Pinpoint the cell where the given text exists, returning its (x, y) midpoint coordinate. 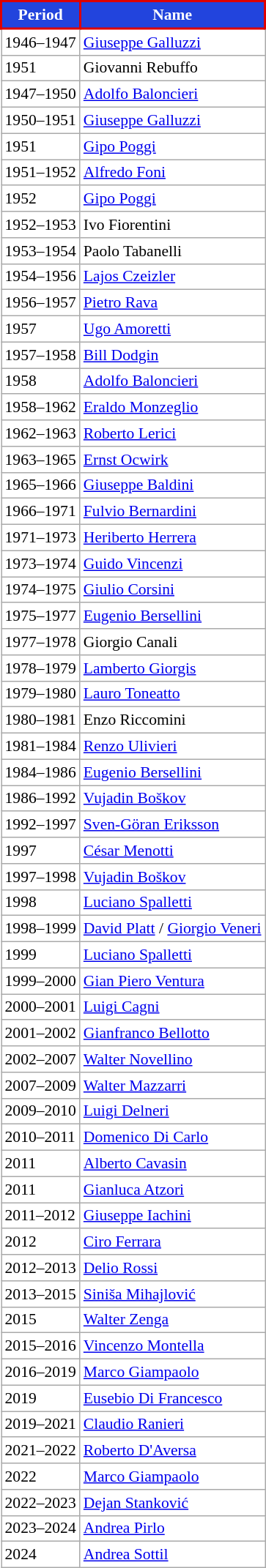
Paolo Tabanelli (173, 251)
Giuseppe Baldini (173, 485)
2022–2023 (41, 1503)
Dejan Stanković (173, 1503)
1975–1977 (41, 616)
Andrea Sottil (173, 1555)
Roberto D'Aversa (173, 1451)
Roberto Lerici (173, 433)
2019–2021 (41, 1425)
1957–1958 (41, 355)
Giuseppe Iachini (173, 1216)
1997 (41, 851)
1978–1979 (41, 668)
David Platt / Giorgio Veneri (173, 929)
Name (173, 15)
2015 (41, 1320)
1999 (41, 955)
1954–1956 (41, 277)
1962–1963 (41, 433)
1973–1974 (41, 564)
Siniša Mihajlović (173, 1294)
Claudio Ranieri (173, 1425)
Walter Novellino (173, 1059)
1998–1999 (41, 929)
1956–1957 (41, 303)
1984–1986 (41, 772)
Luigi Delneri (173, 1111)
1999–2000 (41, 981)
1951–1952 (41, 173)
1981–1984 (41, 747)
1958 (41, 381)
1986–1992 (41, 799)
1950–1951 (41, 121)
Gianluca Atzori (173, 1190)
1980–1981 (41, 720)
Sven-Göran Eriksson (173, 825)
Luigi Cagni (173, 1007)
1952 (41, 199)
1997–1998 (41, 877)
2012 (41, 1242)
1958–1962 (41, 408)
Eusebio Di Francesco (173, 1398)
2019 (41, 1398)
Bill Dodgin (173, 355)
Alfredo Foni (173, 173)
1977–1978 (41, 642)
Guido Vincenzi (173, 564)
1974–1975 (41, 590)
1998 (41, 903)
2013–2015 (41, 1294)
1979–1980 (41, 694)
Period (41, 15)
Andrea Pirlo (173, 1528)
1971–1973 (41, 538)
Fulvio Bernardini (173, 512)
Alberto Cavasin (173, 1164)
Gianfranco Bellotto (173, 1034)
2000–2001 (41, 1007)
1957 (41, 329)
1992–1997 (41, 825)
Ernst Ocwirk (173, 460)
Ivo Fiorentini (173, 225)
2002–2007 (41, 1059)
2010–2011 (41, 1138)
César Menotti (173, 851)
Giovanni Rebuffo (173, 68)
Heriberto Herrera (173, 538)
Delio Rossi (173, 1268)
2015–2016 (41, 1346)
Walter Zenga (173, 1320)
2007–2009 (41, 1086)
1953–1954 (41, 251)
2001–2002 (41, 1034)
Ugo Amoretti (173, 329)
1946–1947 (41, 42)
2011–2012 (41, 1216)
Pietro Rava (173, 303)
Walter Mazzarri (173, 1086)
2021–2022 (41, 1451)
Eraldo Monzeglio (173, 408)
Renzo Ulivieri (173, 747)
2024 (41, 1555)
1947–1950 (41, 94)
Lajos Czeizler (173, 277)
Gian Piero Ventura (173, 981)
1952–1953 (41, 225)
1965–1966 (41, 485)
Lauro Toneatto (173, 694)
Domenico Di Carlo (173, 1138)
2012–2013 (41, 1268)
2016–2019 (41, 1373)
2023–2024 (41, 1528)
Ciro Ferrara (173, 1242)
2009–2010 (41, 1111)
1963–1965 (41, 460)
Vincenzo Montella (173, 1346)
Lamberto Giorgis (173, 668)
2022 (41, 1476)
Giorgio Canali (173, 642)
Enzo Riccomini (173, 720)
1966–1971 (41, 512)
Giulio Corsini (173, 590)
